From the cell containing the given text, extract its center point as [x, y] coordinate. 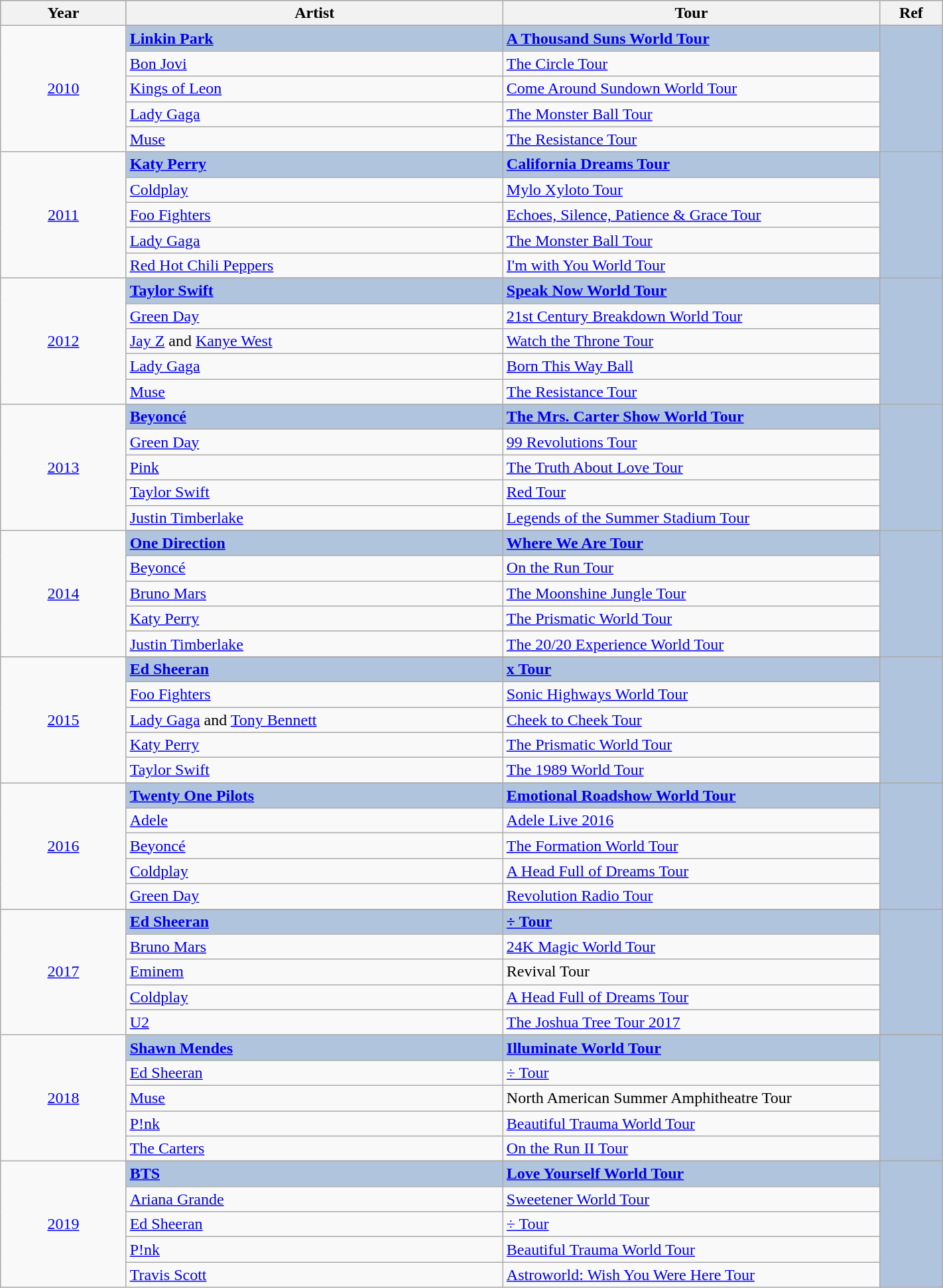
Sweetener World Tour [691, 1199]
One Direction [314, 543]
Shawn Mendes [314, 1047]
The Joshua Tree Tour 2017 [691, 1022]
2011 [64, 215]
21st Century Breakdown World Tour [691, 316]
Echoes, Silence, Patience & Grace Tour [691, 215]
Love Yourself World Tour [691, 1174]
Eminem [314, 972]
Illuminate World Tour [691, 1047]
The Carters [314, 1149]
Linkin Park [314, 38]
2010 [64, 89]
Tour [691, 13]
Astroworld: Wish You Were Here Tour [691, 1275]
California Dreams Tour [691, 164]
Born This Way Ball [691, 367]
99 Revolutions Tour [691, 442]
Sonic Highways World Tour [691, 694]
Emotional Roadshow World Tour [691, 795]
2017 [64, 972]
x Tour [691, 669]
Bon Jovi [314, 64]
Speak Now World Tour [691, 290]
Mylo Xyloto Tour [691, 190]
Watch the Throne Tour [691, 341]
2018 [64, 1098]
Adele Live 2016 [691, 821]
BTS [314, 1174]
Legends of the Summer Stadium Tour [691, 518]
The Formation World Tour [691, 846]
Year [64, 13]
Travis Scott [314, 1275]
24K Magic World Tour [691, 947]
Twenty One Pilots [314, 795]
Pink [314, 467]
2013 [64, 467]
The Circle Tour [691, 64]
2014 [64, 593]
Cheek to Cheek Tour [691, 719]
The 1989 World Tour [691, 770]
The Moonshine Jungle Tour [691, 593]
I'm with You World Tour [691, 265]
2019 [64, 1224]
Red Hot Chili Peppers [314, 265]
The Truth About Love Tour [691, 467]
Kings of Leon [314, 89]
The Mrs. Carter Show World Tour [691, 417]
Ariana Grande [314, 1199]
Artist [314, 13]
Adele [314, 821]
2016 [64, 846]
2015 [64, 719]
Revolution Radio Tour [691, 896]
Where We Are Tour [691, 543]
Ref [911, 13]
U2 [314, 1022]
Lady Gaga and Tony Bennett [314, 719]
On the Run II Tour [691, 1149]
Red Tour [691, 493]
Jay Z and Kanye West [314, 341]
2012 [64, 341]
A Thousand Suns World Tour [691, 38]
The 20/20 Experience World Tour [691, 644]
North American Summer Amphitheatre Tour [691, 1098]
On the Run Tour [691, 568]
Revival Tour [691, 972]
Come Around Sundown World Tour [691, 89]
